Extract the (x, y) coordinate from the center of the cell holding the provided text.  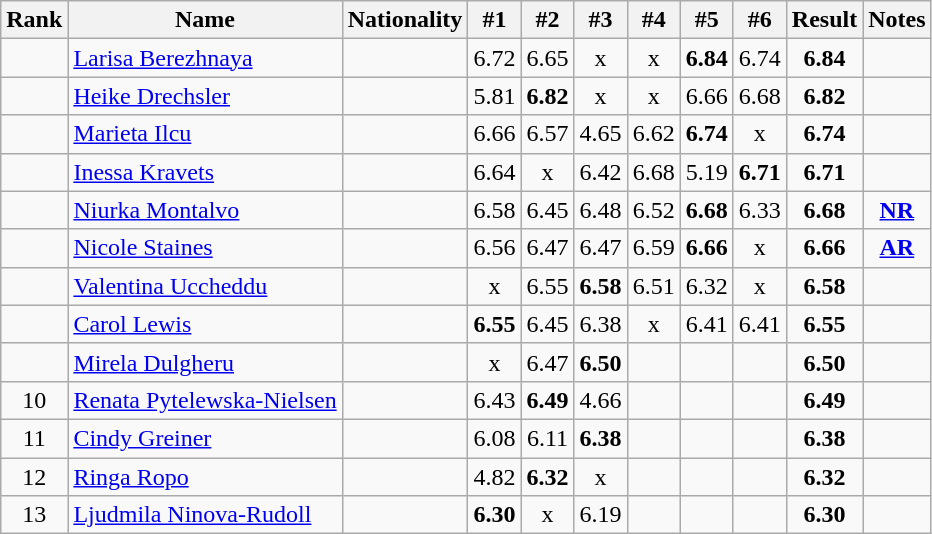
Larisa Berezhnaya (205, 58)
Marieta Ilcu (205, 134)
6.08 (494, 438)
Niurka Montalvo (205, 210)
Cindy Greiner (205, 438)
5.81 (494, 96)
Heike Drechsler (205, 96)
6.59 (654, 248)
Notes (897, 20)
Result (824, 20)
Nationality (405, 20)
NR (897, 210)
6.19 (600, 515)
Nicole Staines (205, 248)
6.11 (548, 438)
Rank (34, 20)
#1 (494, 20)
4.82 (494, 477)
6.65 (548, 58)
#4 (654, 20)
#3 (600, 20)
6.33 (760, 210)
#6 (760, 20)
#5 (706, 20)
13 (34, 515)
Inessa Kravets (205, 172)
Carol Lewis (205, 324)
10 (34, 400)
Ringa Ropo (205, 477)
6.62 (654, 134)
Name (205, 20)
6.72 (494, 58)
4.65 (600, 134)
Ljudmila Ninova-Rudoll (205, 515)
6.64 (494, 172)
6.51 (654, 286)
#2 (548, 20)
4.66 (600, 400)
Mirela Dulgheru (205, 362)
AR (897, 248)
5.19 (706, 172)
11 (34, 438)
6.57 (548, 134)
6.52 (654, 210)
6.56 (494, 248)
12 (34, 477)
6.48 (600, 210)
Valentina Uccheddu (205, 286)
6.42 (600, 172)
6.43 (494, 400)
Renata Pytelewska-Nielsen (205, 400)
